From the cell containing the given text, extract its center point as [X, Y] coordinate. 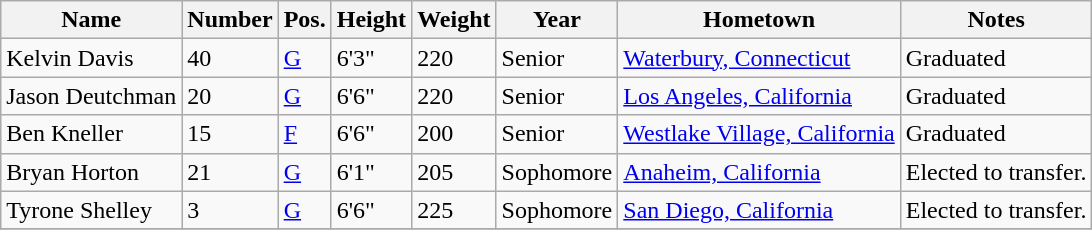
Jason Deutchman [92, 96]
Hometown [759, 20]
F [304, 134]
3 [230, 210]
200 [454, 134]
15 [230, 134]
40 [230, 58]
Pos. [304, 20]
Year [557, 20]
San Diego, California [759, 210]
Notes [996, 20]
Number [230, 20]
Tyrone Shelley [92, 210]
21 [230, 172]
Name [92, 20]
Ben Kneller [92, 134]
Kelvin Davis [92, 58]
Anaheim, California [759, 172]
Waterbury, Connecticut [759, 58]
225 [454, 210]
6'3" [371, 58]
20 [230, 96]
Height [371, 20]
Los Angeles, California [759, 96]
6'1" [371, 172]
205 [454, 172]
Bryan Horton [92, 172]
Weight [454, 20]
Westlake Village, California [759, 134]
